Find where the given text appears and provide that cell's center as (x, y) coordinate. 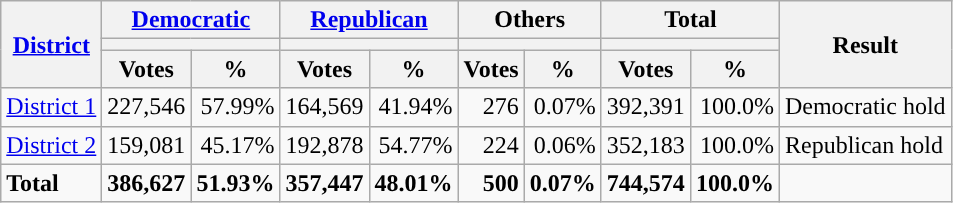
41.94% (414, 107)
48.01% (414, 183)
45.17% (236, 145)
357,447 (324, 183)
500 (491, 183)
District (52, 44)
392,391 (646, 107)
224 (491, 145)
227,546 (146, 107)
192,878 (324, 145)
159,081 (146, 145)
District 1 (52, 107)
164,569 (324, 107)
276 (491, 107)
51.93% (236, 183)
Republican (369, 20)
744,574 (646, 183)
57.99% (236, 107)
Democratic (191, 20)
Republican hold (865, 145)
54.77% (414, 145)
0.06% (562, 145)
386,627 (146, 183)
352,183 (646, 145)
District 2 (52, 145)
Result (865, 44)
Others (530, 20)
Democratic hold (865, 107)
